Extract the [X, Y] coordinate from the center of the cell holding the provided text.  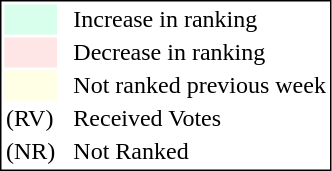
(RV) [30, 119]
Received Votes [200, 119]
(NR) [30, 151]
Not ranked previous week [200, 85]
Decrease in ranking [200, 53]
Not Ranked [200, 151]
Increase in ranking [200, 19]
